Find where the given text appears and provide that cell's center as [x, y] coordinate. 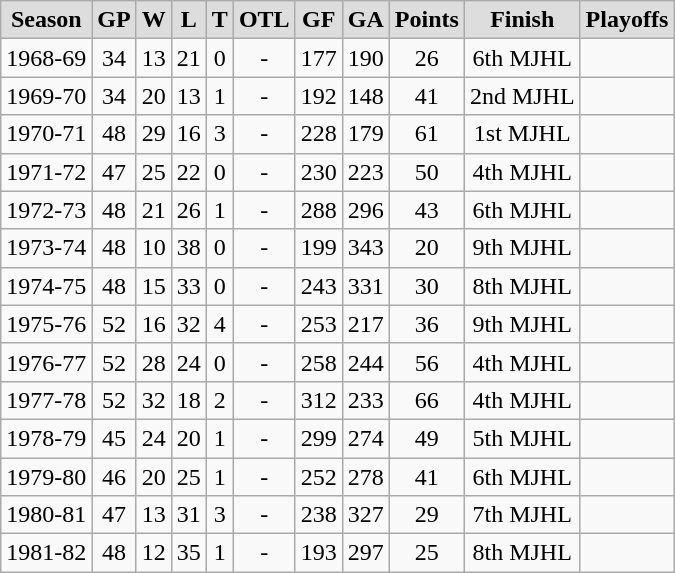
296 [366, 210]
GA [366, 20]
1973-74 [46, 248]
2nd MJHL [522, 96]
233 [366, 400]
1979-80 [46, 477]
49 [426, 438]
1974-75 [46, 286]
274 [366, 438]
18 [188, 400]
36 [426, 324]
45 [114, 438]
1975-76 [46, 324]
GP [114, 20]
1971-72 [46, 172]
148 [366, 96]
177 [318, 58]
15 [154, 286]
30 [426, 286]
2 [220, 400]
61 [426, 134]
T [220, 20]
33 [188, 286]
66 [426, 400]
190 [366, 58]
199 [318, 248]
179 [366, 134]
343 [366, 248]
217 [366, 324]
56 [426, 362]
4 [220, 324]
331 [366, 286]
43 [426, 210]
OTL [264, 20]
223 [366, 172]
1978-79 [46, 438]
38 [188, 248]
1969-70 [46, 96]
288 [318, 210]
228 [318, 134]
192 [318, 96]
W [154, 20]
1977-78 [46, 400]
50 [426, 172]
12 [154, 553]
297 [366, 553]
28 [154, 362]
Playoffs [627, 20]
1970-71 [46, 134]
1972-73 [46, 210]
238 [318, 515]
Season [46, 20]
312 [318, 400]
1976-77 [46, 362]
L [188, 20]
327 [366, 515]
278 [366, 477]
31 [188, 515]
Points [426, 20]
1980-81 [46, 515]
252 [318, 477]
22 [188, 172]
7th MJHL [522, 515]
1968-69 [46, 58]
5th MJHL [522, 438]
GF [318, 20]
10 [154, 248]
1981-82 [46, 553]
244 [366, 362]
258 [318, 362]
Finish [522, 20]
253 [318, 324]
243 [318, 286]
193 [318, 553]
299 [318, 438]
1st MJHL [522, 134]
46 [114, 477]
35 [188, 553]
230 [318, 172]
